Pinpoint the cell where the given text exists, returning its [X, Y] midpoint coordinate. 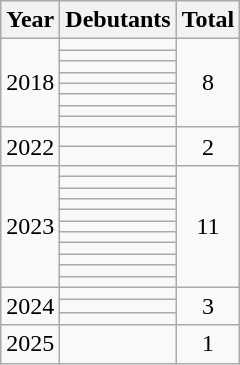
Total [208, 20]
2018 [30, 83]
2024 [30, 306]
8 [208, 83]
Debutants [118, 20]
1 [208, 344]
Year [30, 20]
2022 [30, 146]
2 [208, 146]
2023 [30, 226]
3 [208, 306]
11 [208, 226]
2025 [30, 344]
